Return (x, y) of the center of cell containing provided text 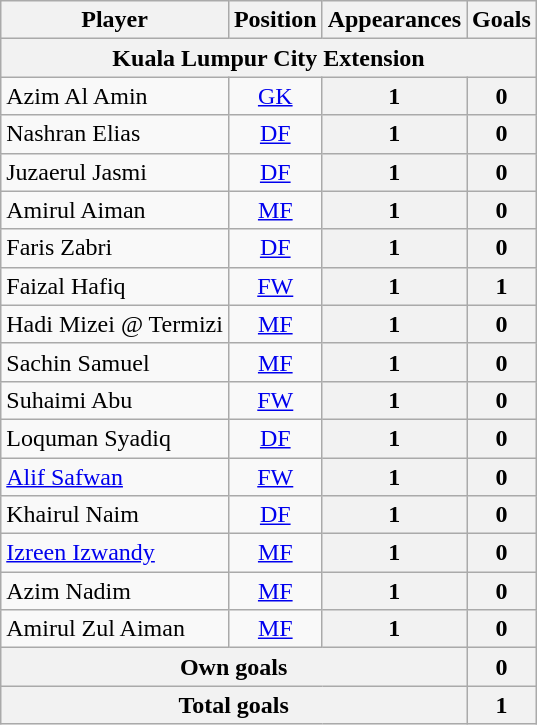
Azim Al Amin (115, 96)
Faris Zabri (115, 248)
Total goals (234, 705)
Own goals (234, 667)
Juzaerul Jasmi (115, 172)
Amirul Zul Aiman (115, 629)
Suhaimi Abu (115, 400)
Nashran Elias (115, 134)
Azim Nadim (115, 591)
Goals (502, 20)
Kuala Lumpur City Extension (269, 58)
Player (115, 20)
Sachin Samuel (115, 362)
Hadi Mizei @ Termizi (115, 324)
Position (275, 20)
GK (275, 96)
Alif Safwan (115, 477)
Loquman Syadiq (115, 438)
Amirul Aiman (115, 210)
Khairul Naim (115, 515)
Appearances (394, 20)
Faizal Hafiq (115, 286)
Izreen Izwandy (115, 553)
